Detect which cell encompasses the target text, then output its [x, y] center coordinate. 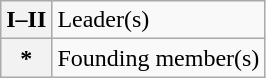
I–II [26, 20]
* [26, 58]
Founding member(s) [158, 58]
Leader(s) [158, 20]
